Determine the [x, y] coordinate at the center of the cell enclosing the given text.  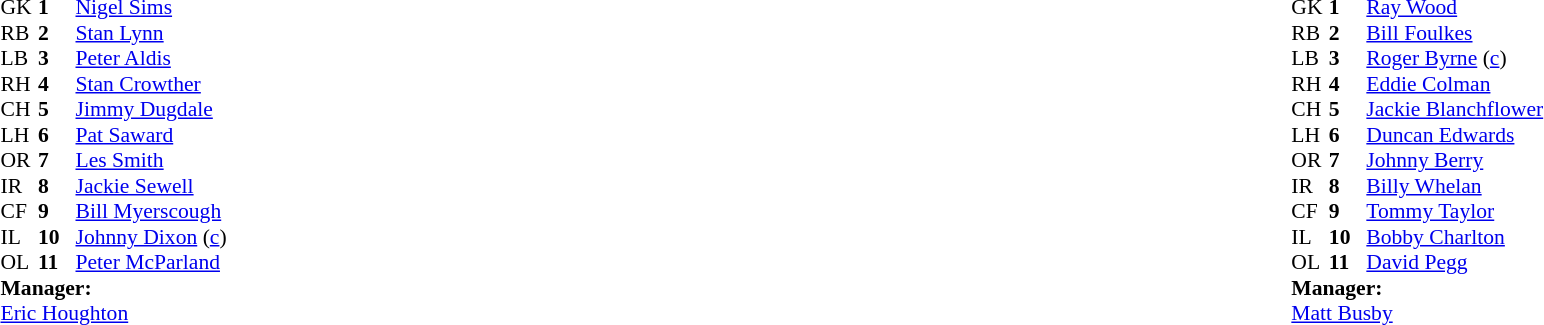
Roger Byrne (c) [1454, 59]
Billy Whelan [1454, 186]
Stan Crowther [152, 84]
Peter Aldis [152, 59]
Johnny Berry [1454, 161]
Johnny Dixon (c) [152, 237]
Tommy Taylor [1454, 211]
Duncan Edwards [1454, 135]
Jackie Sewell [152, 186]
Pat Saward [152, 135]
Bill Foulkes [1454, 33]
Jackie Blanchflower [1454, 109]
David Pegg [1454, 263]
Bobby Charlton [1454, 237]
Stan Lynn [152, 33]
Jimmy Dugdale [152, 109]
Bill Myerscough [152, 211]
Eddie Colman [1454, 84]
Les Smith [152, 161]
Peter McParland [152, 263]
